Return the [X, Y] coordinate for the center point of the cell that contains the specified text.  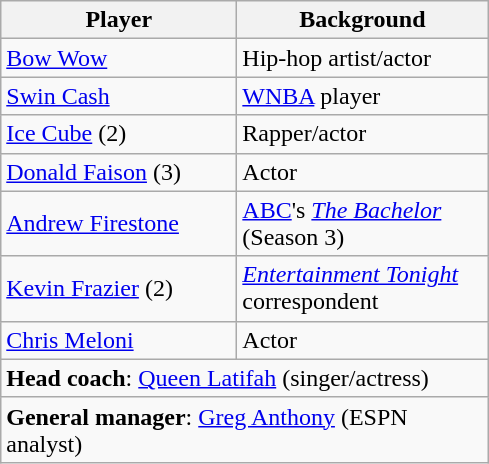
Ice Cube (2) [119, 134]
Chris Meloni [119, 340]
Entertainment Tonight correspondent [362, 288]
Hip-hop artist/actor [362, 58]
Rapper/actor [362, 134]
Player [119, 20]
Bow Wow [119, 58]
WNBA player [362, 96]
ABC's The Bachelor (Season 3) [362, 224]
Kevin Frazier (2) [119, 288]
Swin Cash [119, 96]
Head coach: Queen Latifah (singer/actress) [244, 378]
Background [362, 20]
General manager: Greg Anthony (ESPN analyst) [244, 430]
Donald Faison (3) [119, 172]
Andrew Firestone [119, 224]
